Output the [X, Y] coordinate of the center of the cell containing the given text.  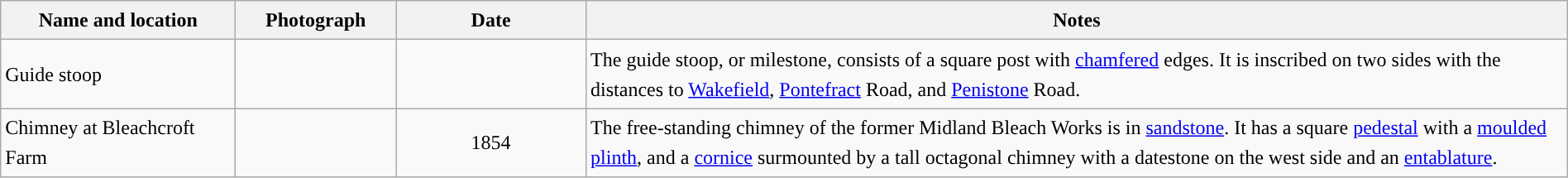
Photograph [316, 20]
Notes [1077, 20]
1854 [491, 142]
Guide stoop [118, 75]
Chimney at Bleachcroft Farm [118, 142]
Date [491, 20]
Name and location [118, 20]
